Pinpoint the cell where the given text exists, returning its (x, y) midpoint coordinate. 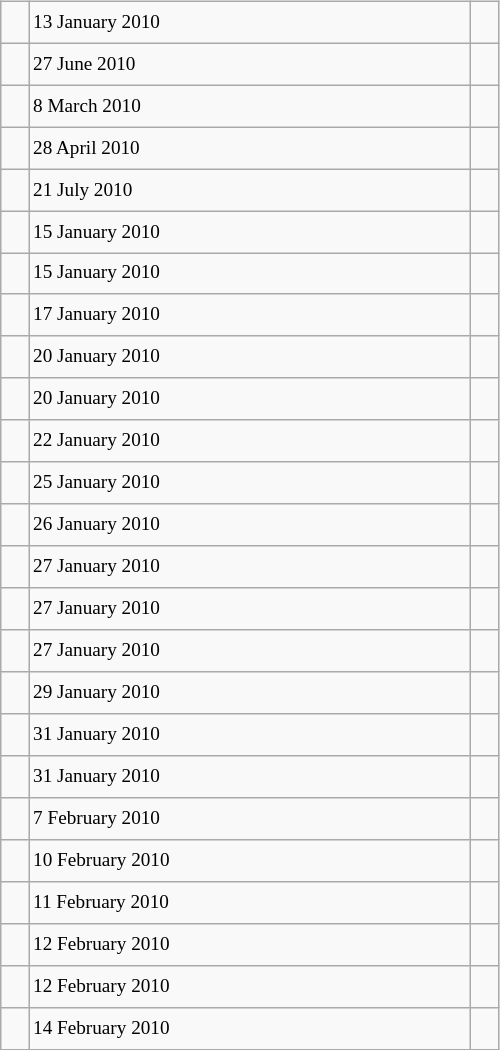
14 February 2010 (249, 1028)
29 January 2010 (249, 693)
22 January 2010 (249, 441)
11 February 2010 (249, 902)
26 January 2010 (249, 525)
17 January 2010 (249, 315)
13 January 2010 (249, 22)
8 March 2010 (249, 106)
27 June 2010 (249, 64)
21 July 2010 (249, 190)
25 January 2010 (249, 483)
28 April 2010 (249, 148)
10 February 2010 (249, 861)
7 February 2010 (249, 819)
